Pinpoint the cell where the given text exists, returning its (x, y) midpoint coordinate. 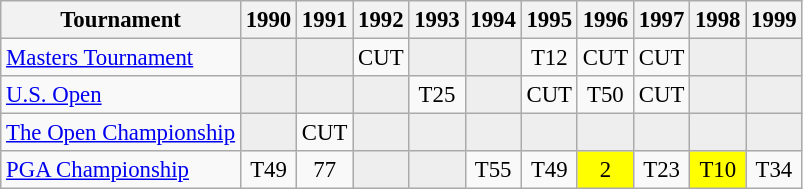
2 (605, 170)
T12 (549, 58)
1997 (661, 20)
T25 (437, 95)
1996 (605, 20)
1995 (549, 20)
PGA Championship (121, 170)
1994 (493, 20)
77 (325, 170)
T55 (493, 170)
T50 (605, 95)
1990 (268, 20)
1993 (437, 20)
U.S. Open (121, 95)
Tournament (121, 20)
The Open Championship (121, 133)
1992 (381, 20)
1998 (718, 20)
1991 (325, 20)
Masters Tournament (121, 58)
T10 (718, 170)
T23 (661, 170)
1999 (774, 20)
T34 (774, 170)
